Pinpoint the cell where the given text exists, returning its [X, Y] midpoint coordinate. 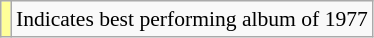
Indicates best performing album of 1977 [192, 19]
